Pinpoint the cell where the given text exists, returning its (X, Y) midpoint coordinate. 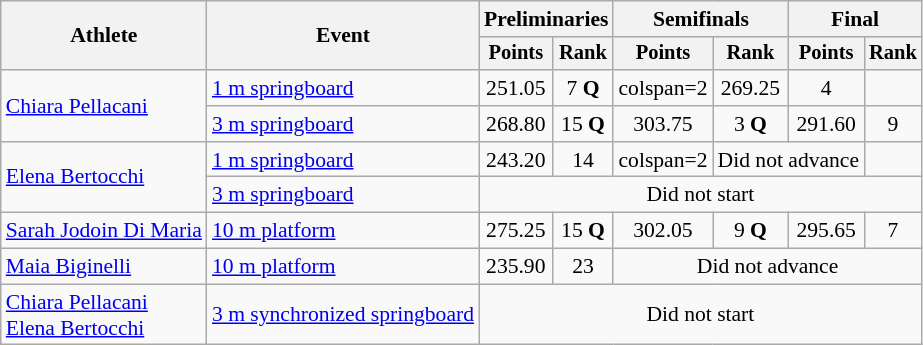
Semifinals (700, 19)
235.90 (516, 267)
3 m synchronized springboard (343, 314)
303.75 (662, 124)
269.25 (750, 88)
295.65 (826, 231)
Final (854, 19)
Event (343, 36)
7 (893, 231)
275.25 (516, 231)
Athlete (104, 36)
3 Q (750, 124)
Maia Biginelli (104, 267)
14 (584, 160)
Chiara Pellacani (104, 106)
243.20 (516, 160)
4 (826, 88)
Sarah Jodoin Di Maria (104, 231)
9 Q (750, 231)
268.80 (516, 124)
291.60 (826, 124)
7 Q (584, 88)
Elena Bertocchi (104, 178)
23 (584, 267)
Chiara PellacaniElena Bertocchi (104, 314)
9 (893, 124)
302.05 (662, 231)
251.05 (516, 88)
Preliminaries (546, 19)
